Extract the [X, Y] coordinate from the center of the cell holding the provided text.  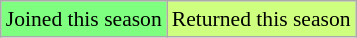
Joined this season [84, 19]
Returned this season [262, 19]
